Extract the [X, Y] coordinate from the center of the cell holding the provided text.  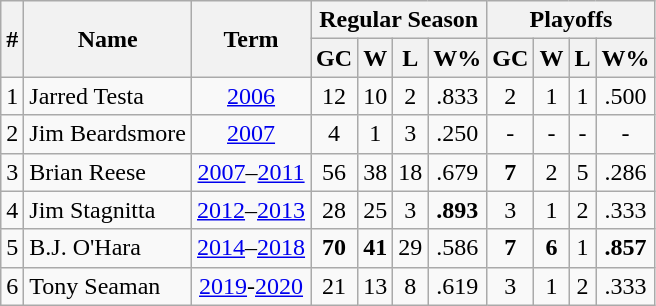
Regular Season [399, 20]
.857 [626, 248]
10 [376, 96]
.586 [458, 248]
.500 [626, 96]
.893 [458, 210]
56 [334, 172]
# [12, 39]
2012–2013 [252, 210]
Jim Stagnitta [108, 210]
Playoffs [571, 20]
2007–2011 [252, 172]
28 [334, 210]
21 [334, 286]
41 [376, 248]
2007 [252, 134]
12 [334, 96]
38 [376, 172]
2019-2020 [252, 286]
B.J. O'Hara [108, 248]
Name [108, 39]
8 [410, 286]
2014–2018 [252, 248]
.619 [458, 286]
.286 [626, 172]
Brian Reese [108, 172]
13 [376, 286]
70 [334, 248]
18 [410, 172]
Jim Beardsmore [108, 134]
2006 [252, 96]
Jarred Testa [108, 96]
Tony Seaman [108, 286]
Term [252, 39]
.679 [458, 172]
.250 [458, 134]
25 [376, 210]
.833 [458, 96]
29 [410, 248]
